Extract the (X, Y) coordinate from the center of the cell holding the provided text.  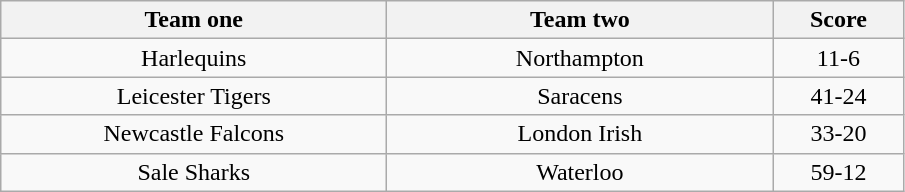
Team one (194, 20)
41-24 (838, 96)
Saracens (580, 96)
Team two (580, 20)
11-6 (838, 58)
Leicester Tigers (194, 96)
59-12 (838, 172)
Sale Sharks (194, 172)
London Irish (580, 134)
Newcastle Falcons (194, 134)
Waterloo (580, 172)
Score (838, 20)
Northampton (580, 58)
33-20 (838, 134)
Harlequins (194, 58)
